Locate the cell with the specified text and output its [x, y] center coordinate. 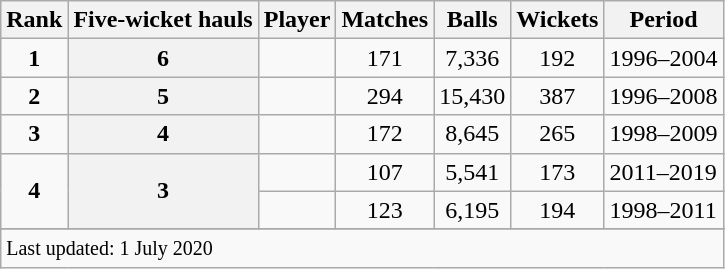
1996–2008 [664, 96]
Rank [34, 20]
1996–2004 [664, 58]
1998–2009 [664, 134]
1 [34, 58]
172 [385, 134]
Player [297, 20]
294 [385, 96]
123 [385, 210]
Period [664, 20]
Balls [472, 20]
5,541 [472, 172]
6 [163, 58]
8,645 [472, 134]
265 [558, 134]
171 [385, 58]
387 [558, 96]
15,430 [472, 96]
1998–2011 [664, 210]
6,195 [472, 210]
192 [558, 58]
2 [34, 96]
Five-wicket hauls [163, 20]
107 [385, 172]
Last updated: 1 July 2020 [362, 248]
2011–2019 [664, 172]
7,336 [472, 58]
Wickets [558, 20]
173 [558, 172]
194 [558, 210]
5 [163, 96]
Matches [385, 20]
